Detect which cell encompasses the target text, then output its [X, Y] center coordinate. 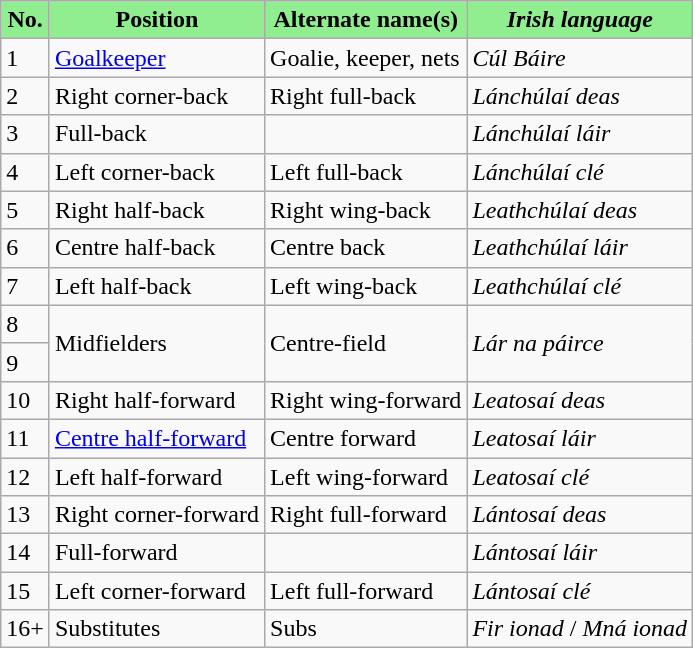
Position [156, 20]
Substitutes [156, 629]
Centre forward [366, 438]
Lánchúlaí clé [580, 172]
Right wing-back [366, 210]
Centre half-back [156, 248]
Centre half-forward [156, 438]
Irish language [580, 20]
Leatosaí clé [580, 477]
Left corner-back [156, 172]
Left full-forward [366, 591]
Lánchúlaí láir [580, 134]
Fir ionad / Mná ionad [580, 629]
Left wing-back [366, 286]
Leatosaí láir [580, 438]
9 [26, 362]
Left full-back [366, 172]
Right wing-forward [366, 400]
Right corner-back [156, 96]
Goalie, keeper, nets [366, 58]
1 [26, 58]
Lánchúlaí deas [580, 96]
Midfielders [156, 343]
Leathchúlaí clé [580, 286]
Right half-forward [156, 400]
15 [26, 591]
Goalkeeper [156, 58]
Right corner-forward [156, 515]
Lántosaí deas [580, 515]
Full-forward [156, 553]
7 [26, 286]
Centre-field [366, 343]
Left half-back [156, 286]
Right full-back [366, 96]
Lántosaí láir [580, 553]
3 [26, 134]
5 [26, 210]
6 [26, 248]
Subs [366, 629]
8 [26, 324]
Lántosaí clé [580, 591]
Right half-back [156, 210]
Centre back [366, 248]
Left wing-forward [366, 477]
Leathchúlaí deas [580, 210]
Left half-forward [156, 477]
Cúl Báire [580, 58]
4 [26, 172]
Alternate name(s) [366, 20]
Full-back [156, 134]
Right full-forward [366, 515]
13 [26, 515]
12 [26, 477]
No. [26, 20]
Lár na páirce [580, 343]
Left corner-forward [156, 591]
10 [26, 400]
Leathchúlaí láir [580, 248]
Leatosaí deas [580, 400]
16+ [26, 629]
11 [26, 438]
14 [26, 553]
2 [26, 96]
